Output the (x, y) coordinate of the center of the cell containing the given text.  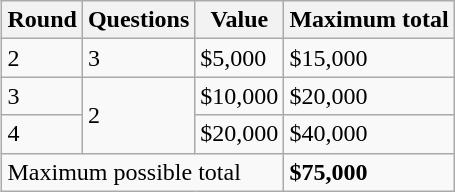
Maximum possible total (143, 172)
Maximum total (369, 20)
Questions (138, 20)
4 (42, 134)
Round (42, 20)
$40,000 (369, 134)
Value (240, 20)
$5,000 (240, 58)
$75,000 (369, 172)
$10,000 (240, 96)
$15,000 (369, 58)
